From the cell containing the given text, extract its center point as [x, y] coordinate. 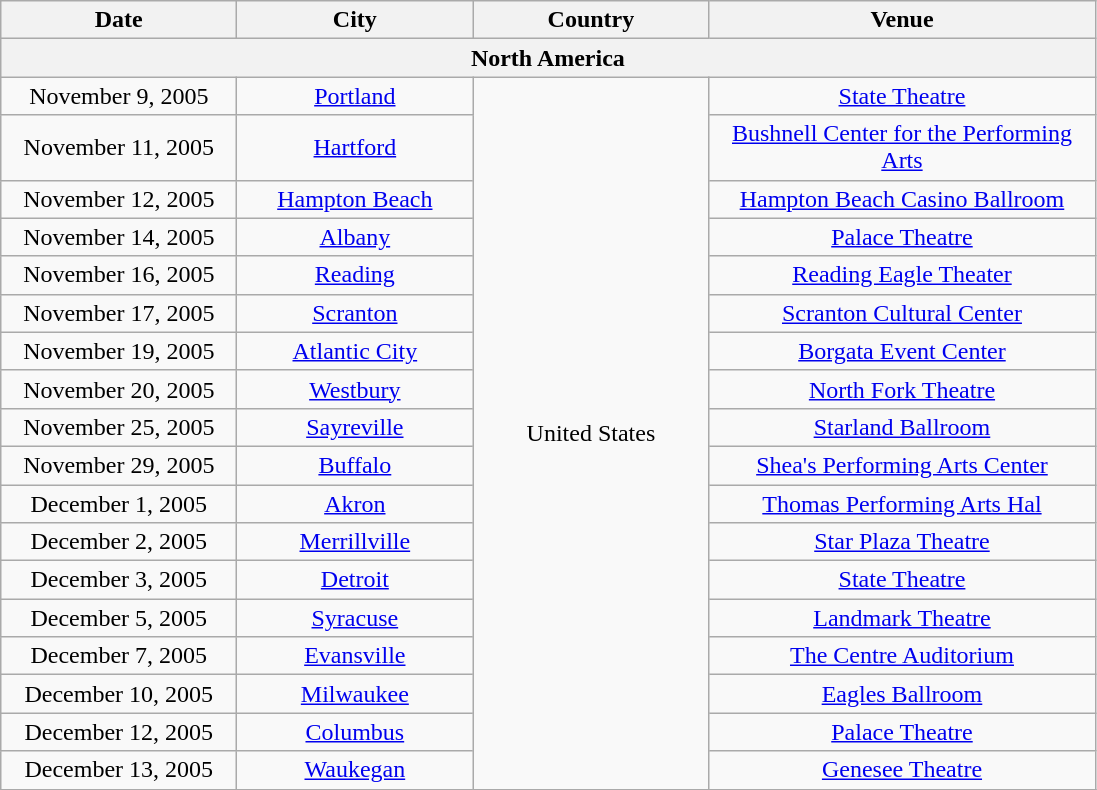
Date [119, 20]
Starland Ballroom [902, 427]
November 20, 2005 [119, 389]
Scranton [355, 313]
December 1, 2005 [119, 503]
Sayreville [355, 427]
December 10, 2005 [119, 694]
November 19, 2005 [119, 351]
Bushnell Center for the Performing Arts [902, 148]
Evansville [355, 656]
Thomas Performing Arts Hal [902, 503]
December 13, 2005 [119, 770]
Shea's Performing Arts Center [902, 465]
December 12, 2005 [119, 732]
Atlantic City [355, 351]
November 17, 2005 [119, 313]
Waukegan [355, 770]
Hampton Beach Casino Ballroom [902, 199]
December 3, 2005 [119, 580]
Detroit [355, 580]
North Fork Theatre [902, 389]
Genesee Theatre [902, 770]
November 9, 2005 [119, 96]
November 29, 2005 [119, 465]
Reading [355, 275]
Milwaukee [355, 694]
November 12, 2005 [119, 199]
Syracuse [355, 618]
Borgata Event Center [902, 351]
Eagles Ballroom [902, 694]
November 14, 2005 [119, 237]
Hartford [355, 148]
Scranton Cultural Center [902, 313]
Star Plaza Theatre [902, 542]
Albany [355, 237]
Columbus [355, 732]
Venue [902, 20]
December 2, 2005 [119, 542]
December 5, 2005 [119, 618]
Buffalo [355, 465]
Landmark Theatre [902, 618]
North America [548, 58]
November 16, 2005 [119, 275]
Akron [355, 503]
December 7, 2005 [119, 656]
Reading Eagle Theater [902, 275]
Merrillville [355, 542]
November 11, 2005 [119, 148]
Westbury [355, 389]
Portland [355, 96]
City [355, 20]
The Centre Auditorium [902, 656]
November 25, 2005 [119, 427]
Hampton Beach [355, 199]
United States [591, 433]
Country [591, 20]
